Find where the given text appears and provide that cell's center as (X, Y) coordinate. 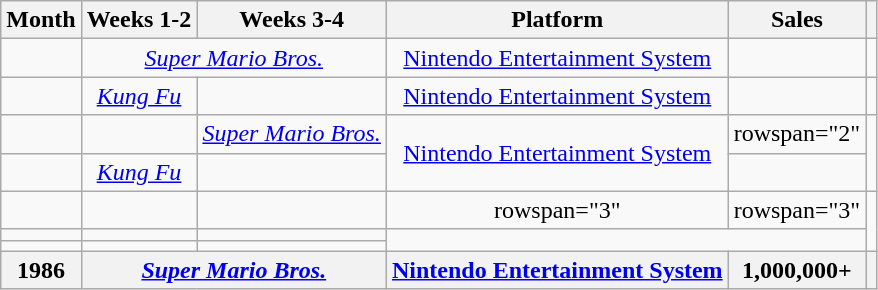
1,000,000+ (797, 270)
Sales (797, 20)
Month (41, 20)
1986 (41, 270)
Weeks 1-2 (139, 20)
rowspan="2" (797, 134)
Weeks 3-4 (292, 20)
Platform (557, 20)
